Return the [X, Y] coordinate for the center point of the cell that contains the specified text.  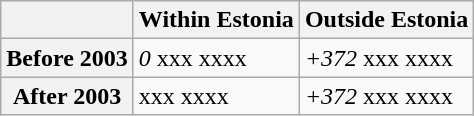
After 2003 [68, 96]
Outside Estonia [386, 20]
0 xxx xxxx [216, 58]
Within Estonia [216, 20]
Before 2003 [68, 58]
xxx xxxx [216, 96]
